Pinpoint the cell where the given text exists, returning its (X, Y) midpoint coordinate. 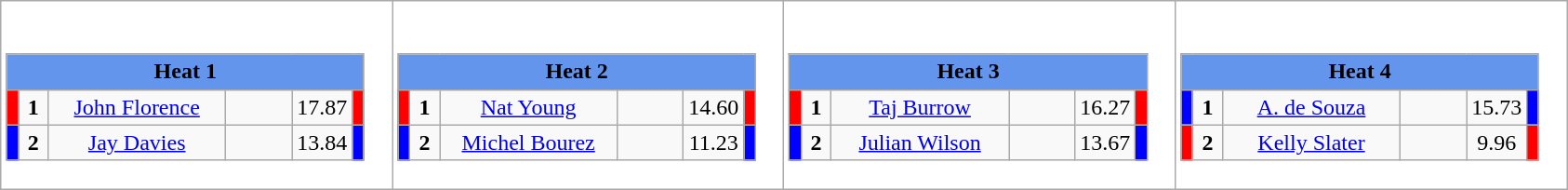
13.84 (322, 142)
11.23 (714, 142)
Heat 4 (1360, 72)
14.60 (714, 107)
Heat 2 1 Nat Young 14.60 2 Michel Bourez 11.23 (588, 95)
13.67 (1105, 142)
Heat 4 1 A. de Souza 15.73 2 Kelly Slater 9.96 (1371, 95)
9.96 (1497, 142)
Heat 3 (968, 72)
Michel Bourez (528, 142)
Taj Burrow (921, 107)
A. de Souza (1311, 107)
16.27 (1105, 107)
Heat 1 (185, 72)
15.73 (1497, 107)
17.87 (322, 107)
Heat 2 (577, 72)
John Florence (138, 107)
Nat Young (528, 107)
Kelly Slater (1311, 142)
Heat 1 1 John Florence 17.87 2 Jay Davies 13.84 (197, 95)
Jay Davies (138, 142)
Julian Wilson (921, 142)
Heat 3 1 Taj Burrow 16.27 2 Julian Wilson 13.67 (980, 95)
